Return [x, y] of the center of cell containing provided text 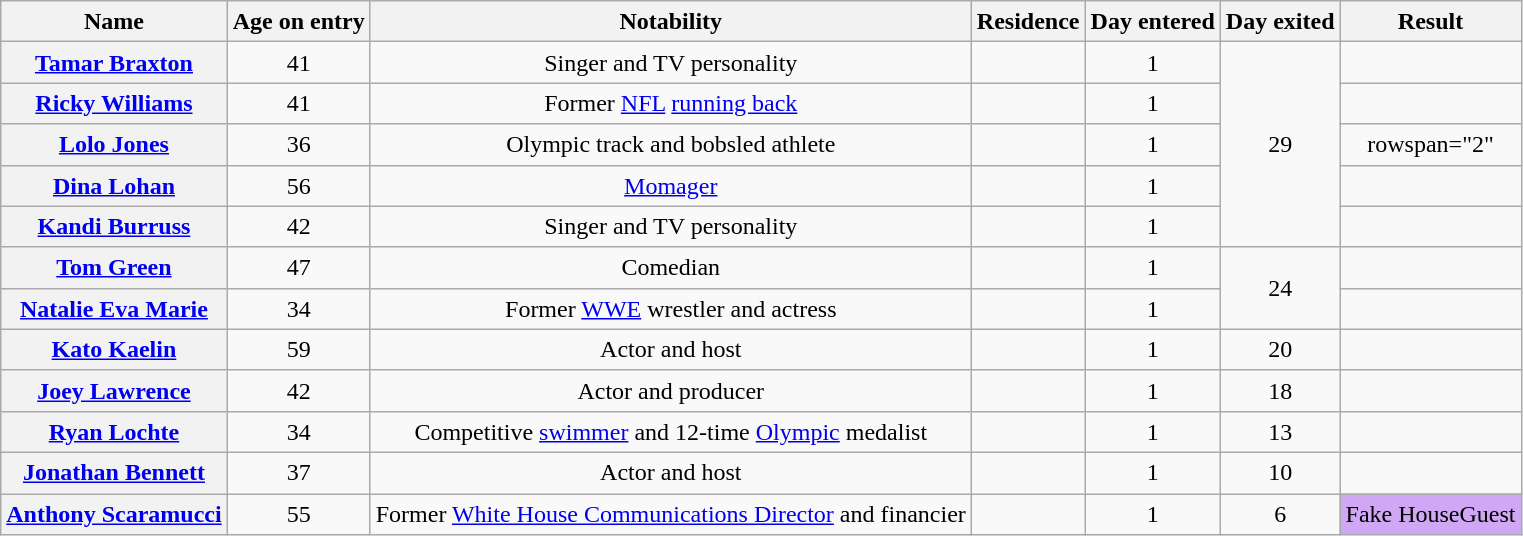
6 [1280, 514]
Former White House Communications Director and financier [670, 514]
Notability [670, 22]
47 [298, 268]
Comedian [670, 268]
Olympic track and bobsled athlete [670, 144]
Actor and producer [670, 390]
Kandi Burruss [114, 226]
Name [114, 22]
Joey Lawrence [114, 390]
rowspan="2" [1430, 144]
24 [1280, 288]
56 [298, 186]
Age on entry [298, 22]
Jonathan Bennett [114, 472]
Natalie Eva Marie [114, 308]
Residence [1028, 22]
13 [1280, 432]
Momager [670, 186]
10 [1280, 472]
18 [1280, 390]
Day entered [1152, 22]
Former NFL running back [670, 104]
Anthony Scaramucci [114, 514]
Dina Lohan [114, 186]
Kato Kaelin [114, 350]
20 [1280, 350]
Ricky Williams [114, 104]
Tom Green [114, 268]
Tamar Braxton [114, 62]
Ryan Lochte [114, 432]
Competitive swimmer and 12-time Olympic medalist [670, 432]
36 [298, 144]
Lolo Jones [114, 144]
Former WWE wrestler and actress [670, 308]
29 [1280, 144]
Day exited [1280, 22]
55 [298, 514]
37 [298, 472]
59 [298, 350]
Result [1430, 22]
Fake HouseGuest [1430, 514]
